Determine the (x, y) coordinate at the center of the cell enclosing the given text.  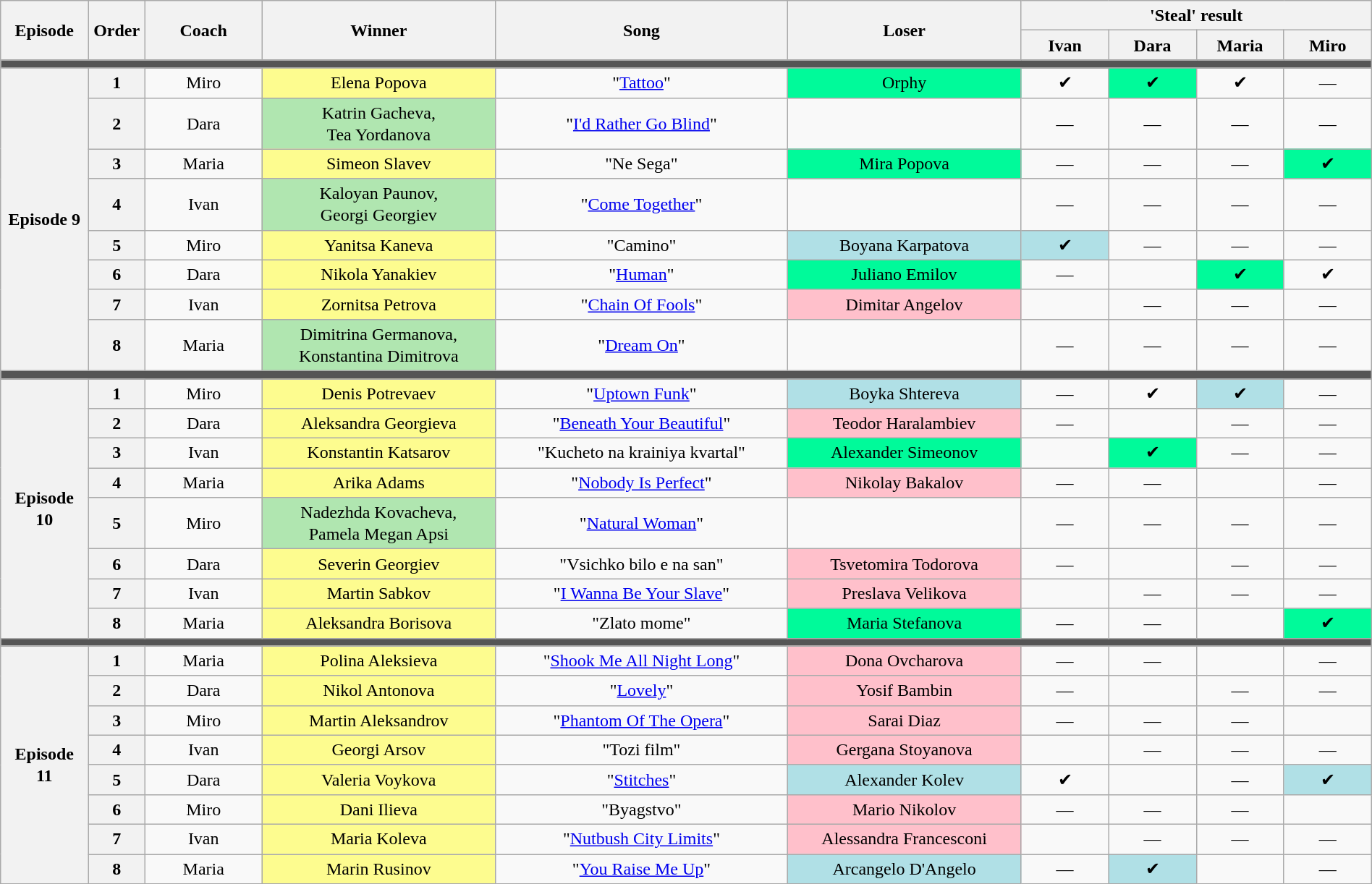
"Nobody Is Perfect" (642, 483)
Alexander Kolev (905, 780)
Martin Sabkov (379, 593)
Teodor Haralambiev (905, 424)
Nikola Yanakiev (379, 275)
Order (117, 30)
Boyana Karpatova (905, 245)
"Lovely" (642, 690)
Zornitsa Petrova (379, 304)
Gergana Stoyanova (905, 749)
"I'd Rather Go Blind" (642, 123)
Orphy (905, 82)
Dimitar Angelov (905, 304)
Nikol Antonova (379, 690)
"Ne Sega" (642, 163)
Juliano Emilov (905, 275)
"Vsichko bilo e na san" (642, 564)
"Stitches" (642, 780)
'Steal' result (1196, 16)
"Phantom Of The Opera" (642, 721)
Maria Koleva (379, 839)
Polina Aleksieva (379, 661)
Dimitrina Germanova,Konstantina Dimitrova (379, 344)
Aleksandra Borisova (379, 624)
Boyka Shtereva (905, 394)
Alexander Simeonov (905, 453)
"Camino" (642, 245)
Kaloyan Paunov,Georgi Georgiev (379, 204)
"Nutbush City Limits" (642, 839)
Coach (204, 30)
"Chain Of Fools" (642, 304)
Arcangelo D'Angelo (905, 868)
"Uptown Funk" (642, 394)
"Shook Me All Night Long" (642, 661)
Aleksandra Georgieva (379, 424)
"Kucheto na krainiya kvartal" (642, 453)
"You Raise Me Up" (642, 868)
Yanitsa Kaneva (379, 245)
"Come Together" (642, 204)
"Human" (642, 275)
Yosif Bambin (905, 690)
Katrin Gacheva,Tea Yordanova (379, 123)
Winner (379, 30)
Episode 9 (45, 219)
"Beneath Your Beautiful" (642, 424)
"Byagstvo" (642, 809)
Episode 10 (45, 509)
"Dream On" (642, 344)
Nadezhda Kovacheva,Pamela Megan Apsi (379, 524)
Episode (45, 30)
Song (642, 30)
Konstantin Katsarov (379, 453)
Sarai Diaz (905, 721)
"Tozi film" (642, 749)
Nikolay Bakalov (905, 483)
Tsvetomira Todorova (905, 564)
Georgi Arsov (379, 749)
Dona Ovcharova (905, 661)
Denis Potrevaev (379, 394)
Severin Georgiev (379, 564)
Preslava Velikova (905, 593)
Martin Aleksandrov (379, 721)
Valeria Voykova (379, 780)
"I Wanna Be Your Slave" (642, 593)
Mario Nikolov (905, 809)
Loser (905, 30)
"Tattoo" (642, 82)
Simeon Slavev (379, 163)
Arika Adams (379, 483)
Elena Popova (379, 82)
Alessandra Francesconi (905, 839)
Episode 11 (45, 765)
Maria Stefanova (905, 624)
Marin Rusinov (379, 868)
"Zlato mome" (642, 624)
"Natural Woman" (642, 524)
Mira Popova (905, 163)
Dani Ilieva (379, 809)
